Identify which cell holds the provided text, then report its [X, Y] central coordinate. 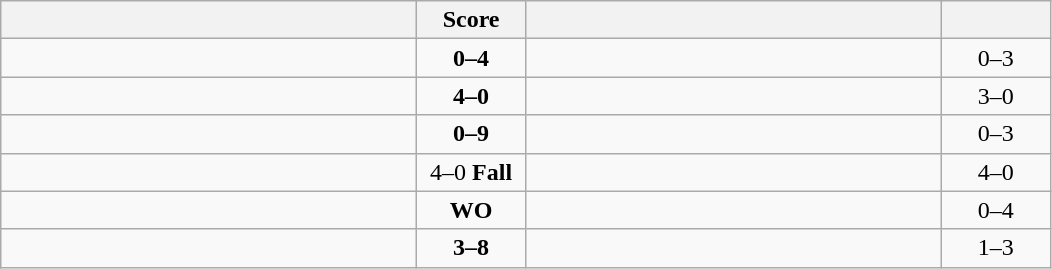
3–8 [472, 248]
WO [472, 210]
Score [472, 20]
3–0 [996, 96]
1–3 [996, 248]
4–0 Fall [472, 172]
0–9 [472, 134]
